Locate the cell with the specified text and output its [X, Y] center coordinate. 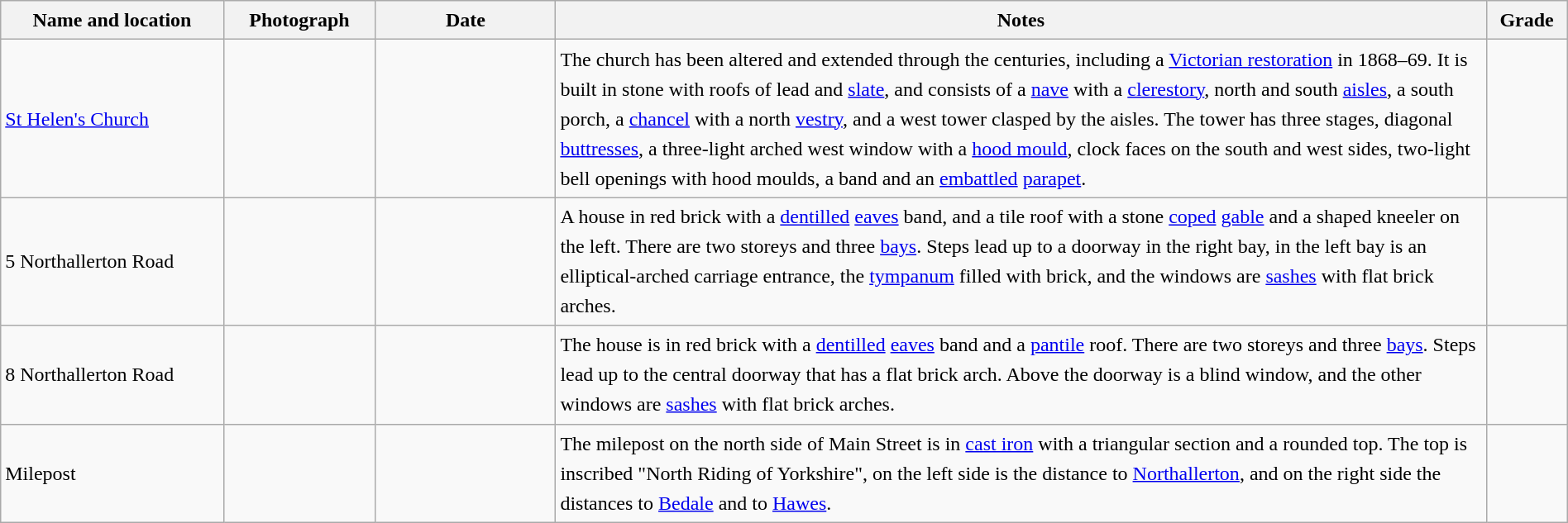
Milepost [112, 473]
St Helen's Church [112, 119]
Date [466, 20]
5 Northallerton Road [112, 261]
Grade [1527, 20]
Name and location [112, 20]
Notes [1021, 20]
Photograph [299, 20]
8 Northallerton Road [112, 375]
